For the text-containing cell, return its midpoint in [x, y] coordinate format. 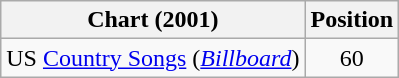
Chart (2001) [153, 20]
US Country Songs (Billboard) [153, 58]
Position [352, 20]
60 [352, 58]
